Locate the cell with the specified text and output its [x, y] center coordinate. 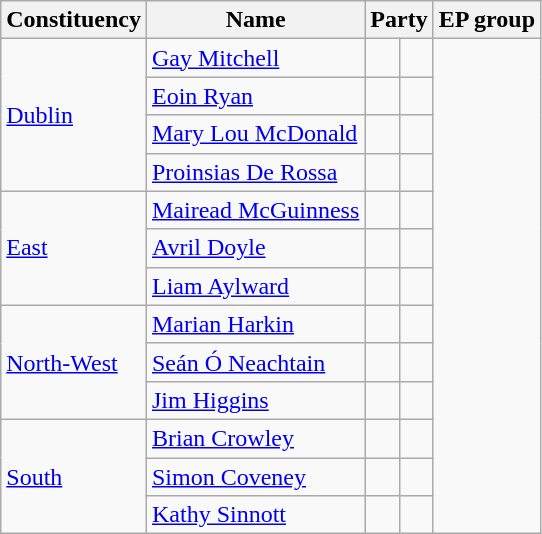
South [74, 476]
Dublin [74, 115]
Proinsias De Rossa [255, 172]
Brian Crowley [255, 438]
EP group [486, 20]
Marian Harkin [255, 324]
Name [255, 20]
Mairead McGuinness [255, 210]
Seán Ó Neachtain [255, 362]
Mary Lou McDonald [255, 134]
Constituency [74, 20]
North-West [74, 362]
Gay Mitchell [255, 58]
Simon Coveney [255, 477]
Liam Aylward [255, 286]
East [74, 248]
Kathy Sinnott [255, 515]
Jim Higgins [255, 400]
Party [399, 20]
Avril Doyle [255, 248]
Eoin Ryan [255, 96]
